Return (x, y) of the center of cell containing provided text 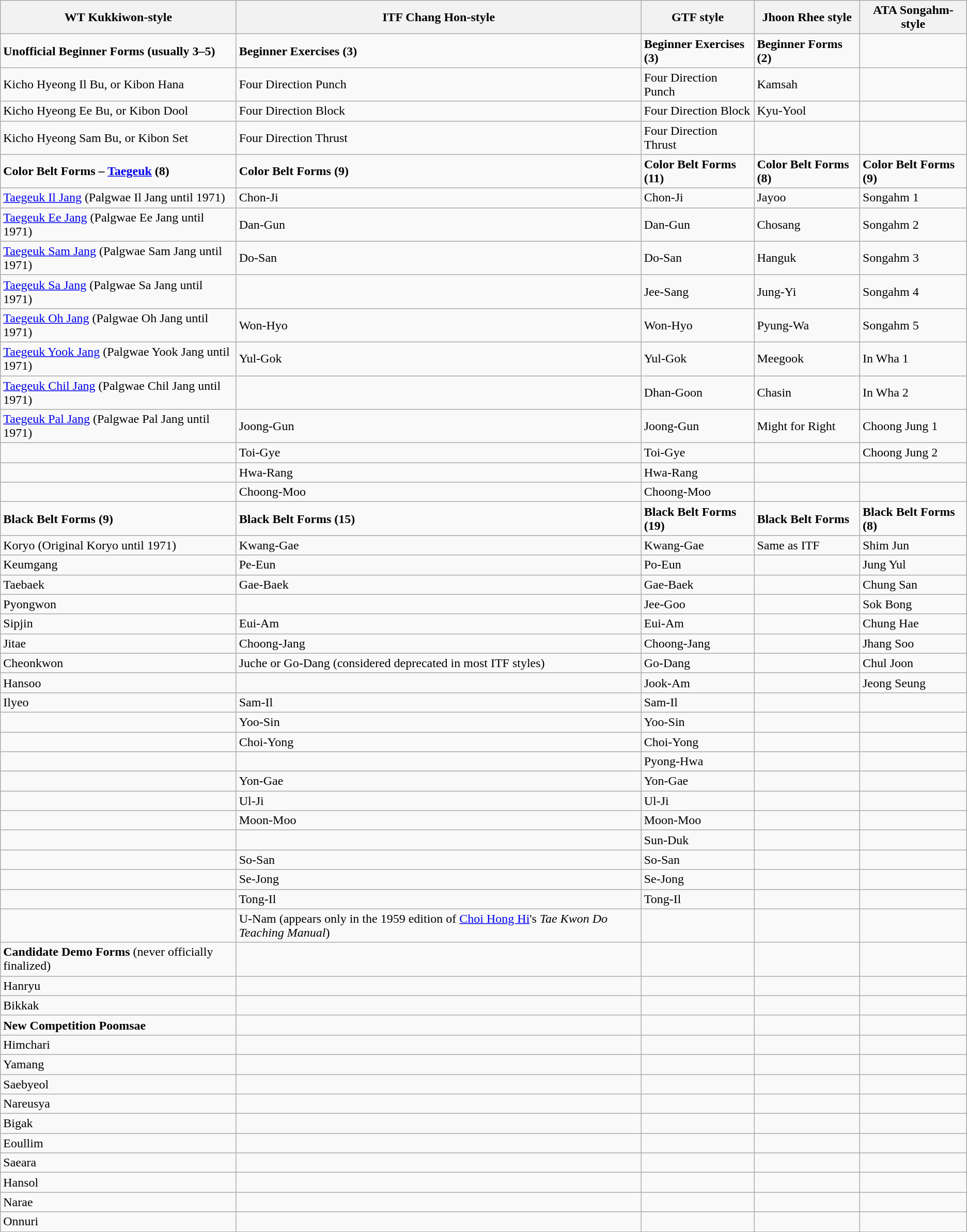
Jhang Soo (913, 643)
Dhan-Goon (697, 392)
Hansoo (118, 683)
Po-Eun (697, 565)
Songahm 2 (913, 224)
Saeara (118, 1163)
Kicho Hyeong Il Bu, or Kibon Hana (118, 85)
Kicho Hyeong Sam Bu, or Kibon Set (118, 137)
Taegeuk Pal Jang (Palgwae Pal Jang until 1971) (118, 427)
Juche or Go-Dang (considered deprecated in most ITF styles) (439, 663)
Black Belt Forms (8) (913, 518)
Unofficial Beginner Forms (usually 3–5) (118, 51)
Eoullim (118, 1143)
Jook-Am (697, 683)
Hanguk (807, 258)
Sok Bong (913, 604)
Kamsah (807, 85)
Taegeuk Chil Jang (Palgwae Chil Jang until 1971) (118, 392)
Sun-Duk (697, 840)
Pe-Eun (439, 565)
Narae (118, 1202)
Black Belt Forms (807, 518)
Taegeuk Il Jang (Palgwae Il Jang until 1971) (118, 198)
Color Belt Forms (8) (807, 171)
Hansol (118, 1182)
Keumgang (118, 565)
GTF style (697, 18)
Go-Dang (697, 663)
Chung San (913, 585)
Bigak (118, 1124)
Jung-Yi (807, 291)
Jung Yul (913, 565)
Jhoon Rhee style (807, 18)
Jee-Goo (697, 604)
Hanryu (118, 986)
Pyong-Hwa (697, 762)
Taegeuk Ee Jang (Palgwae Ee Jang until 1971) (118, 224)
Pyung-Wa (807, 325)
Songahm 3 (913, 258)
WT Kukkiwon-style (118, 18)
Ilyeo (118, 702)
Kicho Hyeong Ee Bu, or Kibon Dool (118, 111)
Jeong Seung (913, 683)
Taegeuk Yook Jang (Palgwae Yook Jang until 1971) (118, 358)
Saebyeol (118, 1084)
Bikkak (118, 1005)
Black Belt Forms (9) (118, 518)
Taebaek (118, 585)
Chosang (807, 224)
Sipjin (118, 624)
Kyu-Yool (807, 111)
Jayoo (807, 198)
Songahm 5 (913, 325)
Chung Hae (913, 624)
Candidate Demo Forms (never officially finalized) (118, 959)
Beginner Forms (2) (807, 51)
ITF Chang Hon-style (439, 18)
Chasin (807, 392)
Onnuri (118, 1222)
Nareusya (118, 1104)
Taegeuk Sa Jang (Palgwae Sa Jang until 1971) (118, 291)
Songahm 4 (913, 291)
Meegook (807, 358)
Cheonkwon (118, 663)
Songahm 1 (913, 198)
In Wha 1 (913, 358)
Shim Jun (913, 545)
Jitae (118, 643)
Black Belt Forms (19) (697, 518)
Koryo (Original Koryo until 1971) (118, 545)
Choong Jung 1 (913, 427)
Yamang (118, 1064)
Taegeuk Oh Jang (Palgwae Oh Jang until 1971) (118, 325)
U-Nam (appears only in the 1959 edition of Choi Hong Hi's Tae Kwon Do Teaching Manual) (439, 925)
Same as ITF (807, 545)
Color Belt Forms – Taegeuk (8) (118, 171)
In Wha 2 (913, 392)
Pyongwon (118, 604)
Taegeuk Sam Jang (Palgwae Sam Jang until 1971) (118, 258)
New Competition Poomsae (118, 1025)
Might for Right (807, 427)
Himchari (118, 1045)
Color Belt Forms (11) (697, 171)
Jee-Sang (697, 291)
Black Belt Forms (15) (439, 518)
Chul Joon (913, 663)
ATA Songahm-style (913, 18)
Choong Jung 2 (913, 453)
